Scan for the cell matching the given text and deliver its (X, Y) coordinate at center. 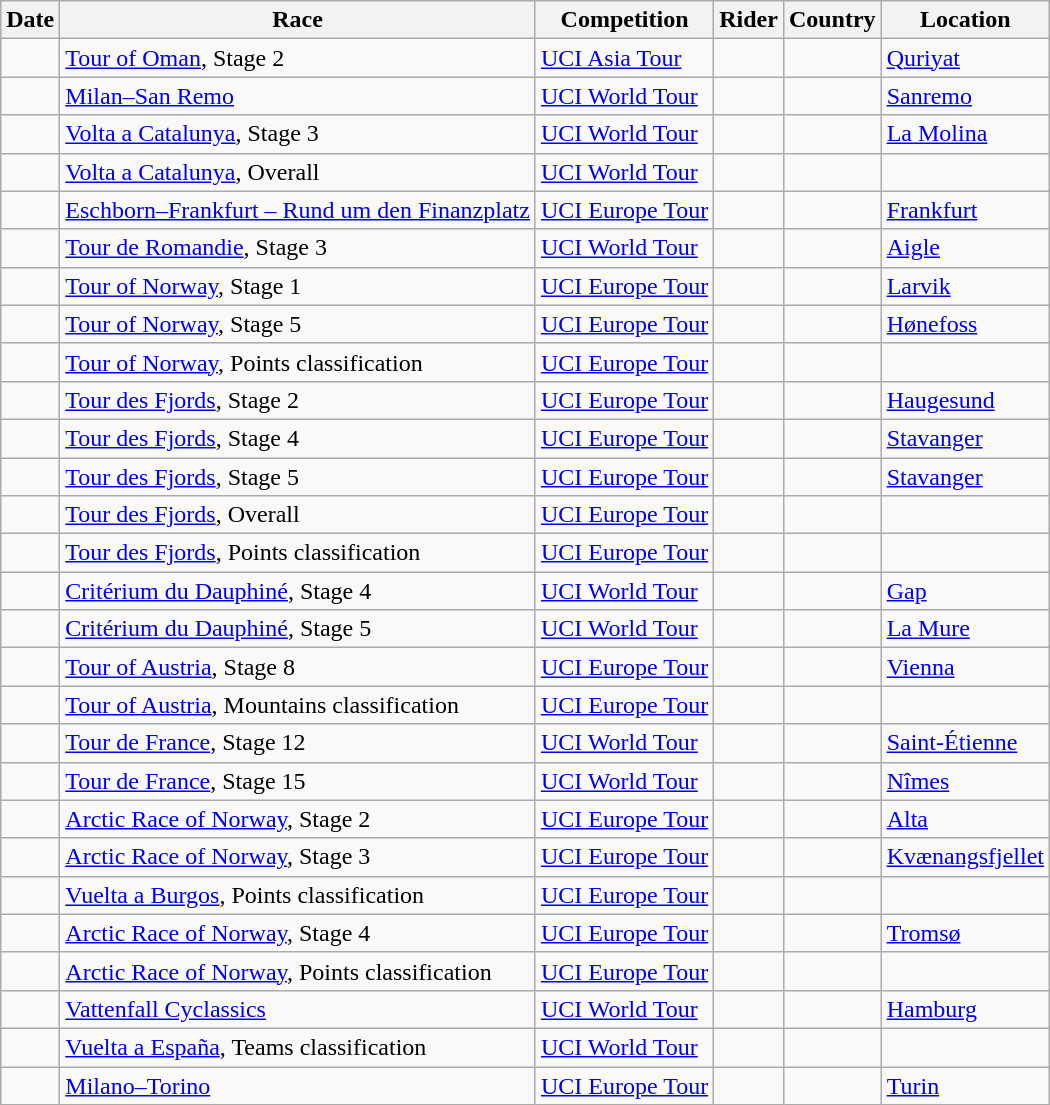
Tour of Norway, Points classification (298, 362)
Nîmes (965, 781)
Competition (624, 20)
Volta a Catalunya, Stage 3 (298, 134)
Tour of Austria, Mountains classification (298, 705)
Vattenfall Cyclassics (298, 1009)
Hønefoss (965, 324)
Haugesund (965, 400)
Vuelta a Burgos, Points classification (298, 895)
Gap (965, 591)
Tour des Fjords, Stage 4 (298, 438)
Sanremo (965, 96)
Race (298, 20)
Hamburg (965, 1009)
Tromsø (965, 933)
Tour des Fjords, Points classification (298, 553)
Saint-Étienne (965, 743)
Arctic Race of Norway, Stage 4 (298, 933)
Location (965, 20)
Date (30, 20)
Critérium du Dauphiné, Stage 4 (298, 591)
Tour of Norway, Stage 1 (298, 286)
Tour of Oman, Stage 2 (298, 58)
Tour of Norway, Stage 5 (298, 324)
Vuelta a España, Teams classification (298, 1047)
La Molina (965, 134)
Aigle (965, 248)
Vienna (965, 667)
Arctic Race of Norway, Stage 3 (298, 857)
Quriyat (965, 58)
Larvik (965, 286)
Frankfurt (965, 210)
Kvænangsfjellet (965, 857)
UCI Asia Tour (624, 58)
Tour of Austria, Stage 8 (298, 667)
Tour des Fjords, Stage 5 (298, 477)
Eschborn–Frankfurt – Rund um den Finanzplatz (298, 210)
Alta (965, 819)
Tour des Fjords, Overall (298, 515)
La Mure (965, 629)
Milano–Torino (298, 1085)
Tour des Fjords, Stage 2 (298, 400)
Critérium du Dauphiné, Stage 5 (298, 629)
Tour de France, Stage 12 (298, 743)
Turin (965, 1085)
Arctic Race of Norway, Stage 2 (298, 819)
Volta a Catalunya, Overall (298, 172)
Arctic Race of Norway, Points classification (298, 971)
Rider (749, 20)
Country (832, 20)
Milan–San Remo (298, 96)
Tour de France, Stage 15 (298, 781)
Tour de Romandie, Stage 3 (298, 248)
